Find where the given text appears and provide that cell's center as (x, y) coordinate. 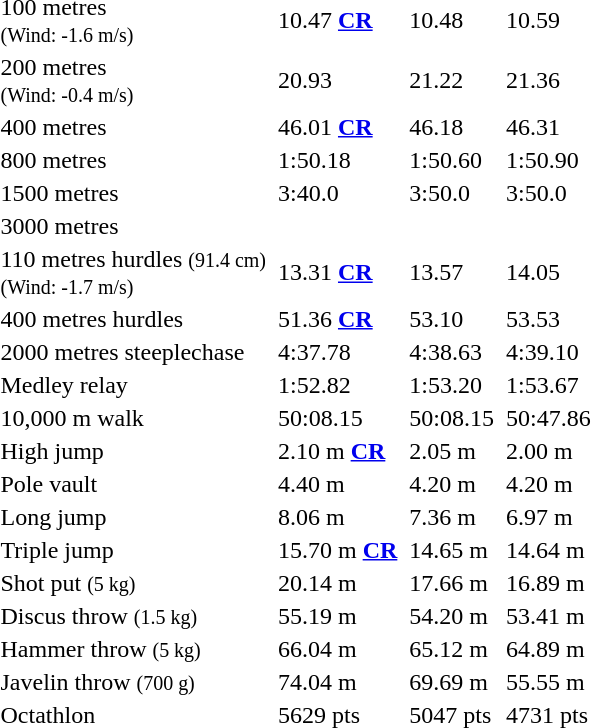
4:38.63 (452, 352)
1:50.60 (452, 160)
66.04 m (337, 649)
7.36 m (452, 517)
53.10 (452, 319)
4:37.78 (337, 352)
21.22 (452, 80)
8.06 m (337, 517)
13.57 (452, 272)
15.70 m CR (337, 550)
14.65 m (452, 550)
51.36 CR (337, 319)
17.66 m (452, 583)
3:40.0 (337, 193)
65.12 m (452, 649)
1:50.18 (337, 160)
2.10 m CR (337, 451)
4.20 m (452, 484)
4.40 m (337, 484)
20.93 (337, 80)
69.69 m (452, 682)
55.19 m (337, 616)
46.18 (452, 127)
1:53.20 (452, 385)
13.31 CR (337, 272)
3:50.0 (452, 193)
74.04 m (337, 682)
1:52.82 (337, 385)
2.05 m (452, 451)
46.01 CR (337, 127)
20.14 m (337, 583)
54.20 m (452, 616)
